Extract the [X, Y] coordinate from the center of the cell holding the provided text.  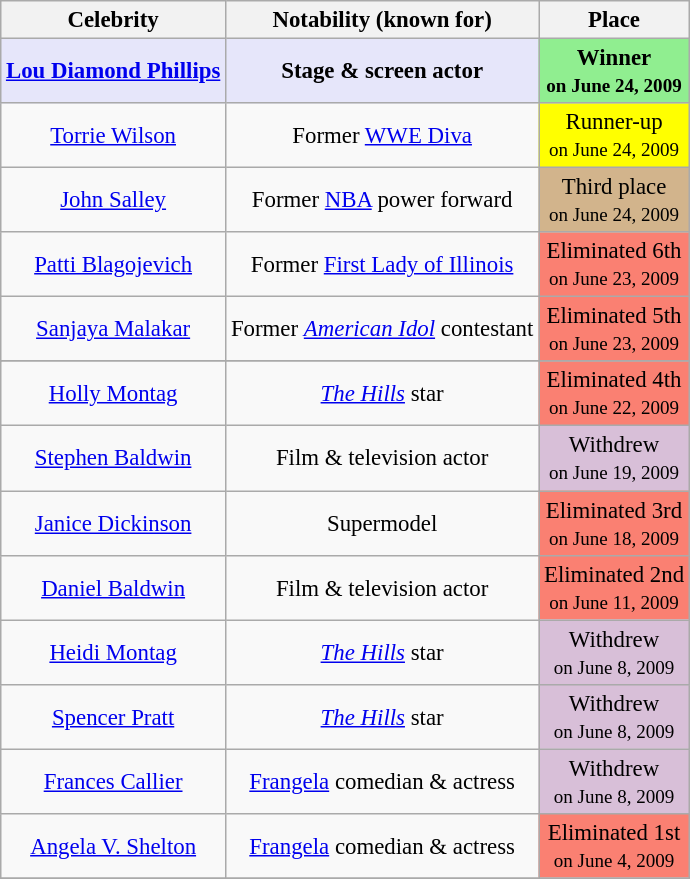
Runner-upon June 24, 2009 [614, 136]
Place [614, 20]
Former American Idol contestant [382, 330]
Supermodel [382, 522]
Holly Montag [114, 394]
Sanjaya Malakar [114, 330]
John Salley [114, 200]
Celebrity [114, 20]
Former NBA power forward [382, 200]
Daniel Baldwin [114, 588]
Spencer Pratt [114, 716]
Former WWE Diva [382, 136]
Withdrewon June 19, 2009 [614, 458]
Stephen Baldwin [114, 458]
Winneron June 24, 2009 [614, 70]
Eliminated 6thon June 23, 2009 [614, 264]
Eliminated 2ndon June 11, 2009 [614, 588]
Eliminated 1ston June 4, 2009 [614, 846]
Lou Diamond Phillips [114, 70]
Heidi Montag [114, 652]
Stage & screen actor [382, 70]
Notability (known for) [382, 20]
Frances Callier [114, 782]
Patti Blagojevich [114, 264]
Third placeon June 24, 2009 [614, 200]
Torrie Wilson [114, 136]
Janice Dickinson [114, 522]
Angela V. Shelton [114, 846]
Eliminated 4thon June 22, 2009 [614, 394]
Eliminated 5thon June 23, 2009 [614, 330]
Eliminated 3rdon June 18, 2009 [614, 522]
Former First Lady of Illinois [382, 264]
